Search for the cell housing the specified text and yield its (X, Y) center coordinate. 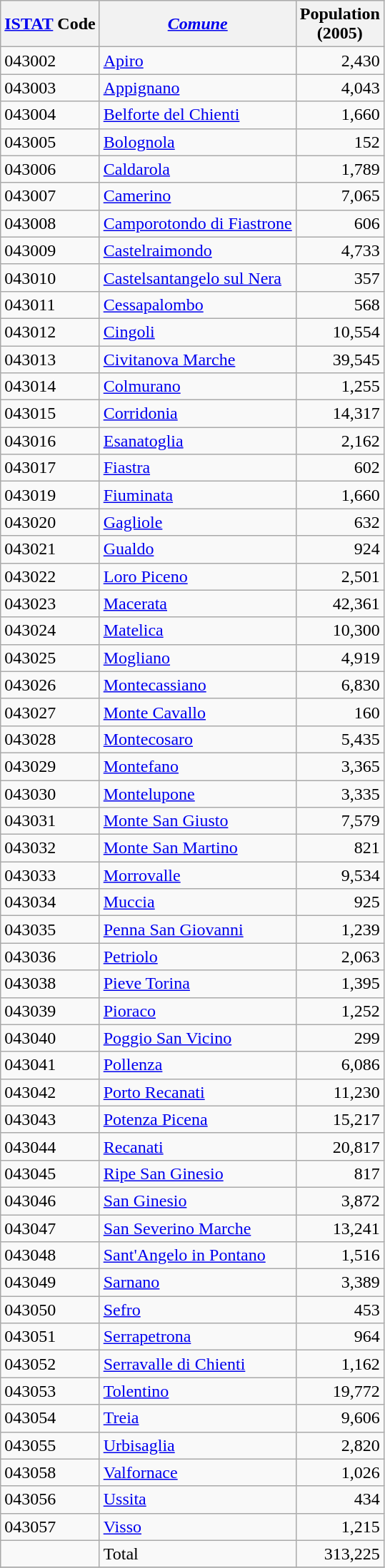
1,395 (340, 984)
043015 (50, 414)
964 (340, 1337)
Caldarola (197, 169)
Valfornace (197, 1472)
043040 (50, 1038)
4,043 (340, 88)
Montecosaro (197, 739)
2,063 (340, 957)
925 (340, 902)
Tolentino (197, 1391)
Apiro (197, 61)
Comune (197, 24)
1,255 (340, 387)
Civitanova Marche (197, 359)
Visso (197, 1527)
Appignano (197, 88)
Population (2005) (340, 24)
043017 (50, 468)
1,239 (340, 930)
043022 (50, 576)
043020 (50, 522)
817 (340, 1174)
5,435 (340, 739)
313,225 (340, 1554)
San Severino Marche (197, 1228)
Muccia (197, 902)
043058 (50, 1472)
1,026 (340, 1472)
6,830 (340, 685)
043002 (50, 61)
043048 (50, 1256)
1,789 (340, 169)
6,086 (340, 1065)
Serravalle di Chienti (197, 1364)
043052 (50, 1364)
Penna San Giovanni (197, 930)
043057 (50, 1527)
Porto Recanati (197, 1092)
Monte San Martino (197, 848)
043045 (50, 1174)
434 (340, 1500)
632 (340, 522)
Bolognola (197, 142)
9,534 (340, 875)
043009 (50, 250)
043056 (50, 1500)
2,162 (340, 441)
043053 (50, 1391)
043042 (50, 1092)
Mogliano (197, 658)
3,389 (340, 1283)
043021 (50, 549)
043026 (50, 685)
Poggio San Vicino (197, 1038)
043041 (50, 1065)
Ussita (197, 1500)
043007 (50, 196)
Morrovalle (197, 875)
Belforte del Chienti (197, 115)
Corridonia (197, 414)
043054 (50, 1418)
3,872 (340, 1201)
043032 (50, 848)
Fiastra (197, 468)
043028 (50, 739)
Sefro (197, 1310)
Cingoli (197, 332)
Ripe San Ginesio (197, 1174)
043010 (50, 278)
043033 (50, 875)
299 (340, 1038)
Colmurano (197, 387)
42,361 (340, 604)
Urbisaglia (197, 1445)
043035 (50, 930)
043044 (50, 1146)
043039 (50, 1011)
Montefano (197, 766)
043055 (50, 1445)
1,162 (340, 1364)
160 (340, 712)
043038 (50, 984)
357 (340, 278)
043006 (50, 169)
Sant'Angelo in Pontano (197, 1256)
568 (340, 305)
Camporotondo di Fiastrone (197, 223)
Cessapalombo (197, 305)
043005 (50, 142)
19,772 (340, 1391)
043011 (50, 305)
10,300 (340, 631)
39,545 (340, 359)
043027 (50, 712)
Castelsantangelo sul Nera (197, 278)
043034 (50, 902)
Pollenza (197, 1065)
11,230 (340, 1092)
043049 (50, 1283)
043008 (50, 223)
043003 (50, 88)
Potenza Picena (197, 1119)
Matelica (197, 631)
Pieve Torina (197, 984)
Loro Piceno (197, 576)
Recanati (197, 1146)
043025 (50, 658)
San Ginesio (197, 1201)
1,215 (340, 1527)
043046 (50, 1201)
2,820 (340, 1445)
043043 (50, 1119)
043019 (50, 495)
Petriolo (197, 957)
043029 (50, 766)
043030 (50, 794)
3,335 (340, 794)
Gualdo (197, 549)
13,241 (340, 1228)
Sarnano (197, 1283)
Macerata (197, 604)
043036 (50, 957)
7,065 (340, 196)
2,430 (340, 61)
1,516 (340, 1256)
Esanatoglia (197, 441)
4,733 (340, 250)
10,554 (340, 332)
3,365 (340, 766)
20,817 (340, 1146)
043014 (50, 387)
043012 (50, 332)
152 (340, 142)
Gagliole (197, 522)
ISTAT Code (50, 24)
043004 (50, 115)
043013 (50, 359)
1,252 (340, 1011)
606 (340, 223)
Serrapetrona (197, 1337)
602 (340, 468)
Monte Cavallo (197, 712)
Camerino (197, 196)
Monte San Giusto (197, 821)
043047 (50, 1228)
043023 (50, 604)
7,579 (340, 821)
453 (340, 1310)
043051 (50, 1337)
043050 (50, 1310)
821 (340, 848)
9,606 (340, 1418)
4,919 (340, 658)
Total (197, 1554)
043016 (50, 441)
043031 (50, 821)
Treia (197, 1418)
14,317 (340, 414)
Castelraimondo (197, 250)
043024 (50, 631)
Montecassiano (197, 685)
Pioraco (197, 1011)
Fiuminata (197, 495)
Montelupone (197, 794)
2,501 (340, 576)
924 (340, 549)
15,217 (340, 1119)
